Detect which cell encompasses the target text, then output its (X, Y) center coordinate. 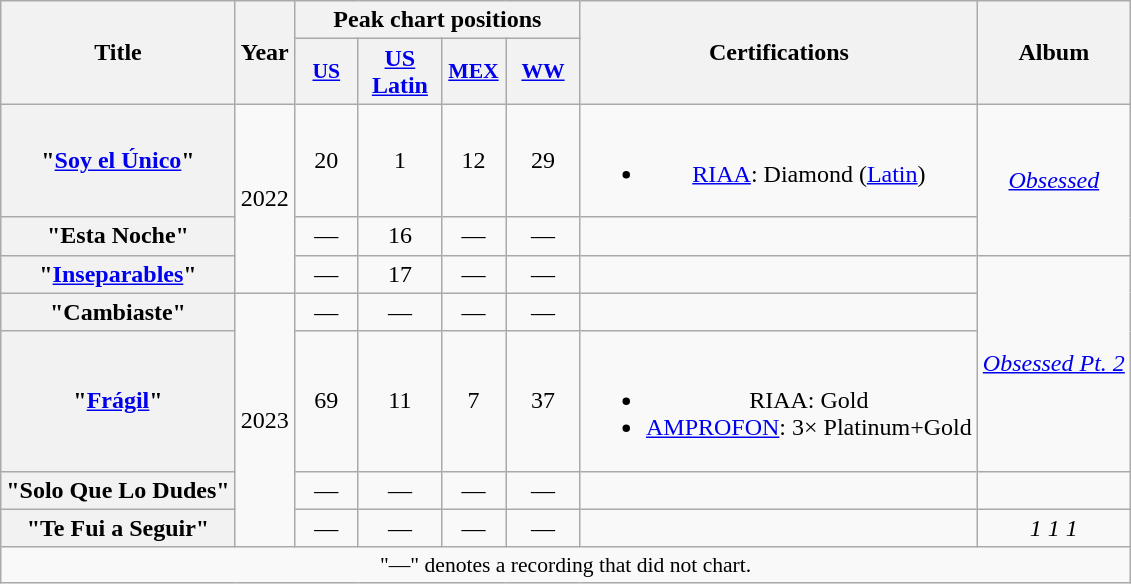
17 (400, 274)
1 1 1 (1054, 528)
Album (1054, 52)
1 (400, 160)
RIAA: GoldAMPROFON: 3× Platinum+Gold (778, 401)
USLatin (400, 72)
"Soy el Único" (118, 160)
16 (400, 236)
"Cambiaste" (118, 312)
"Solo Que Lo Dudes" (118, 490)
12 (473, 160)
20 (326, 160)
2022 (264, 198)
"Inseparables" (118, 274)
US (326, 72)
"Frágil" (118, 401)
"—" denotes a recording that did not chart. (566, 565)
Year (264, 52)
"Te Fui a Seguir" (118, 528)
Obsessed (1054, 180)
69 (326, 401)
37 (544, 401)
11 (400, 401)
Certifications (778, 52)
7 (473, 401)
RIAA: Diamond (Latin) (778, 160)
Obsessed Pt. 2 (1054, 363)
WW (544, 72)
MEX (473, 72)
2023 (264, 420)
29 (544, 160)
Peak chart positions (437, 20)
"Esta Noche" (118, 236)
Title (118, 52)
